Provide the [x, y] coordinate of the cell's center where the given text is located.  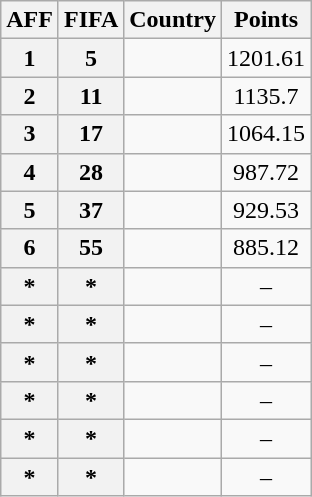
929.53 [266, 210]
Points [266, 20]
1064.15 [266, 134]
AFF [30, 20]
6 [30, 248]
17 [90, 134]
1201.61 [266, 58]
4 [30, 172]
11 [90, 96]
1 [30, 58]
1135.7 [266, 96]
28 [90, 172]
3 [30, 134]
885.12 [266, 248]
Country [173, 20]
37 [90, 210]
FIFA [90, 20]
2 [30, 96]
55 [90, 248]
987.72 [266, 172]
